Scan for the cell matching the given text and deliver its (x, y) coordinate at center. 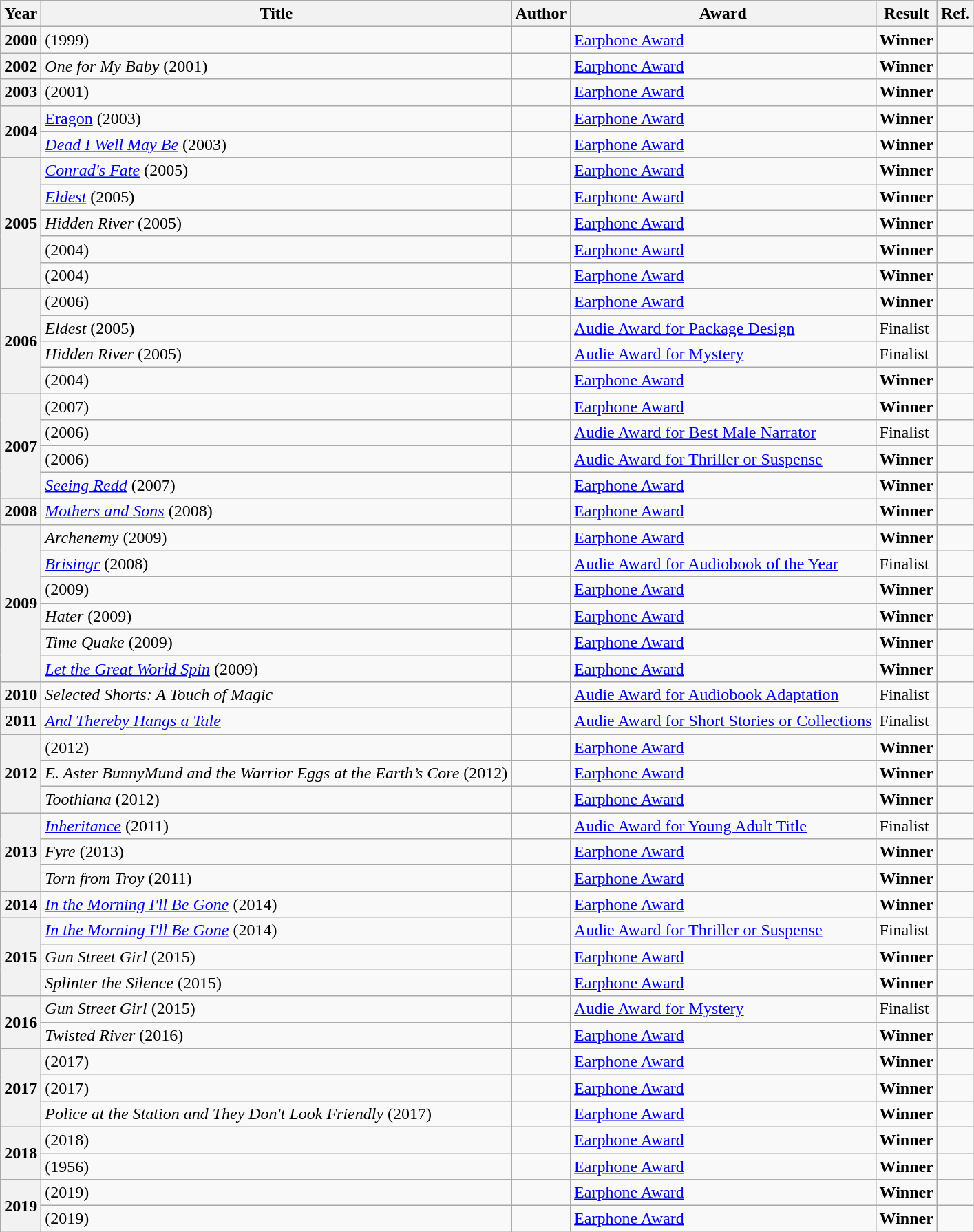
Result (906, 14)
Fyre (2013) (277, 852)
(1956) (277, 1167)
2013 (21, 852)
2018 (21, 1153)
(2009) (277, 590)
Eragon (2003) (277, 118)
Toothiana (2012) (277, 800)
2019 (21, 1206)
Ref. (955, 14)
(2007) (277, 407)
And Thereby Hangs a Tale (277, 721)
Conrad's Fate (2005) (277, 171)
Dead I Well May Be (2003) (277, 145)
Audie Award for Young Adult Title (723, 826)
2016 (21, 1022)
2006 (21, 341)
Brisingr (2008) (277, 564)
Selected Shorts: A Touch of Magic (277, 694)
(2012) (277, 747)
2012 (21, 773)
Year (21, 14)
E. Aster BunnyMund and the Warrior Eggs at the Earth’s Core (2012) (277, 774)
(2018) (277, 1140)
Time Quake (2009) (277, 642)
Let the Great World Spin (2009) (277, 668)
Audie Award for Audiobook Adaptation (723, 694)
2002 (21, 66)
Hater (2009) (277, 616)
2010 (21, 694)
Audie Award for Package Design (723, 328)
2015 (21, 957)
2003 (21, 92)
Splinter the Silence (2015) (277, 983)
2017 (21, 1087)
(1999) (277, 40)
2005 (21, 223)
2014 (21, 904)
2009 (21, 603)
Police at the Station and They Don't Look Friendly (2017) (277, 1114)
Mothers and Sons (2008) (277, 511)
Twisted River (2016) (277, 1035)
Award (723, 14)
Audie Award for Audiobook of the Year (723, 564)
One for My Baby (2001) (277, 66)
2000 (21, 40)
Archenemy (2009) (277, 538)
2007 (21, 446)
Torn from Troy (2011) (277, 878)
(2001) (277, 92)
Title (277, 14)
2004 (21, 131)
2008 (21, 511)
Inheritance (2011) (277, 826)
Seeing Redd (2007) (277, 485)
Audie Award for Short Stories or Collections (723, 721)
Author (541, 14)
2011 (21, 721)
Audie Award for Best Male Narrator (723, 433)
